Pinpoint the cell where the given text exists, returning its [x, y] midpoint coordinate. 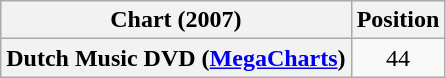
Chart (2007) [176, 20]
Dutch Music DVD (MegaCharts) [176, 58]
44 [398, 58]
Position [398, 20]
